Pinpoint the cell where the given text exists, returning its [x, y] midpoint coordinate. 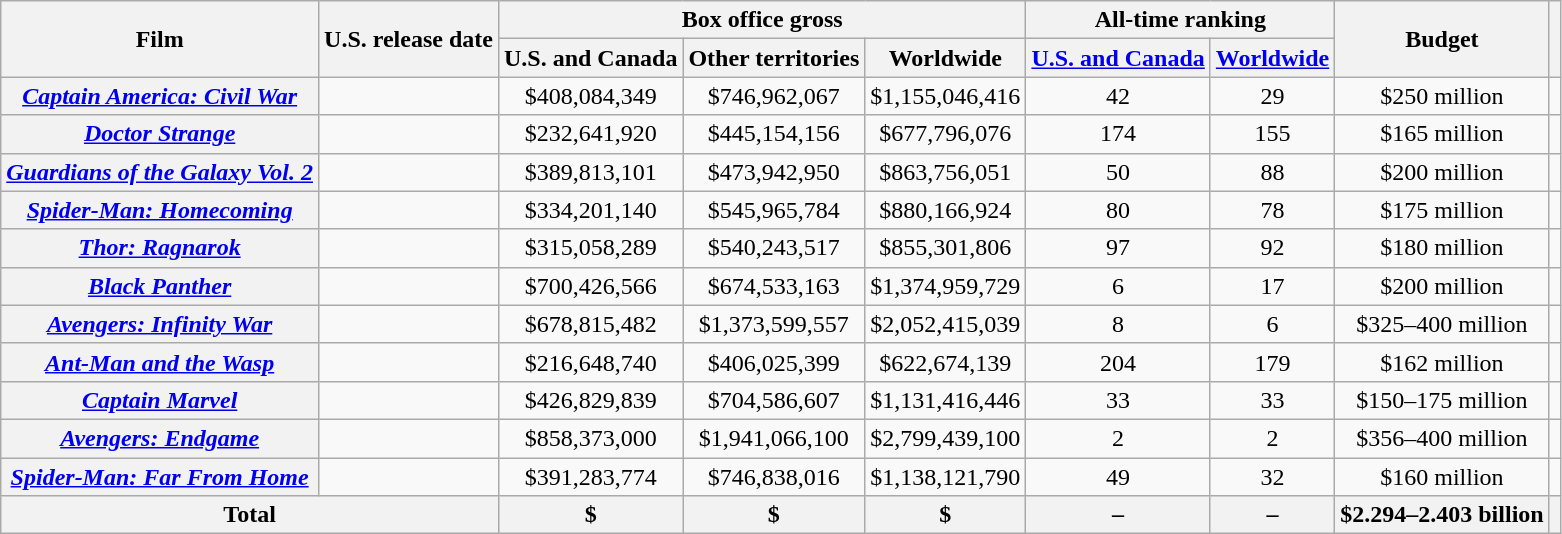
U.S. release date [409, 39]
88 [1272, 172]
$426,829,839 [590, 400]
49 [1118, 477]
Guardians of the Galaxy Vol. 2 [160, 172]
97 [1118, 248]
$325–400 million [1442, 324]
$160 million [1442, 477]
$674,533,163 [774, 286]
Thor: Ragnarok [160, 248]
Avengers: Infinity War [160, 324]
$677,796,076 [946, 134]
42 [1118, 96]
$1,131,416,446 [946, 400]
29 [1272, 96]
$855,301,806 [946, 248]
$406,025,399 [774, 362]
Box office gross [762, 20]
$232,641,920 [590, 134]
$700,426,566 [590, 286]
$315,058,289 [590, 248]
179 [1272, 362]
$746,838,016 [774, 477]
Black Panther [160, 286]
50 [1118, 172]
174 [1118, 134]
$180 million [1442, 248]
$250 million [1442, 96]
$473,942,950 [774, 172]
$880,166,924 [946, 210]
$408,084,349 [590, 96]
204 [1118, 362]
92 [1272, 248]
$1,941,066,100 [774, 438]
$2,052,415,039 [946, 324]
$391,283,774 [590, 477]
$1,155,046,416 [946, 96]
Doctor Strange [160, 134]
$858,373,000 [590, 438]
$162 million [1442, 362]
17 [1272, 286]
$678,815,482 [590, 324]
$150–175 million [1442, 400]
Spider-Man: Far From Home [160, 477]
Captain Marvel [160, 400]
Other territories [774, 58]
$1,374,959,729 [946, 286]
$2,799,439,100 [946, 438]
Avengers: Endgame [160, 438]
Total [250, 515]
$2.294–2.403 billion [1442, 515]
$175 million [1442, 210]
$216,648,740 [590, 362]
$545,965,784 [774, 210]
80 [1118, 210]
$389,813,101 [590, 172]
All-time ranking [1180, 20]
78 [1272, 210]
Film [160, 39]
$704,586,607 [774, 400]
$540,243,517 [774, 248]
$445,154,156 [774, 134]
$863,756,051 [946, 172]
32 [1272, 477]
Budget [1442, 39]
$356–400 million [1442, 438]
Ant-Man and the Wasp [160, 362]
$165 million [1442, 134]
$622,674,139 [946, 362]
$746,962,067 [774, 96]
$1,138,121,790 [946, 477]
8 [1118, 324]
$1,373,599,557 [774, 324]
155 [1272, 134]
$334,201,140 [590, 210]
Captain America: Civil War [160, 96]
Spider-Man: Homecoming [160, 210]
